Scan for the cell matching the given text and deliver its [x, y] coordinate at center. 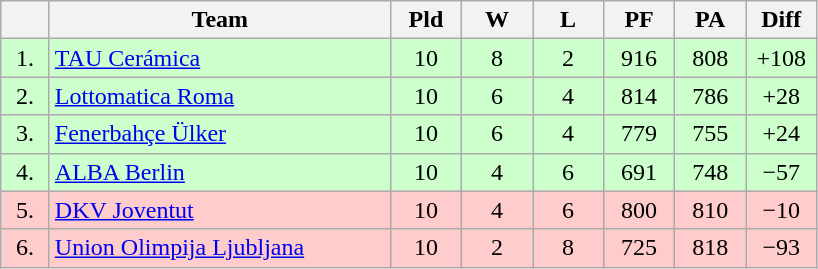
814 [640, 96]
2. [26, 96]
TAU Cerámica [220, 58]
Diff [782, 20]
Team [220, 20]
Pld [426, 20]
748 [710, 172]
Lottomatica Roma [220, 96]
808 [710, 58]
−10 [782, 210]
+24 [782, 134]
+108 [782, 58]
PF [640, 20]
L [568, 20]
810 [710, 210]
1. [26, 58]
800 [640, 210]
4. [26, 172]
755 [710, 134]
3. [26, 134]
ALBA Berlin [220, 172]
5. [26, 210]
6. [26, 248]
DKV Joventut [220, 210]
Union Olimpija Ljubljana [220, 248]
691 [640, 172]
W [496, 20]
725 [640, 248]
PA [710, 20]
−93 [782, 248]
916 [640, 58]
779 [640, 134]
−57 [782, 172]
818 [710, 248]
786 [710, 96]
+28 [782, 96]
Fenerbahçe Ülker [220, 134]
